Determine the [x, y] coordinate at the center of the cell enclosing the given text.  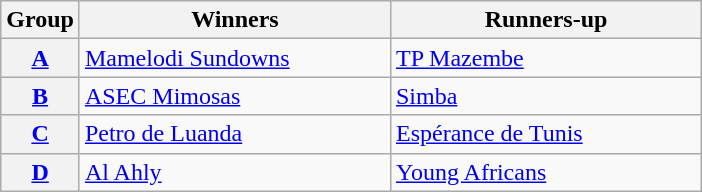
Young Africans [546, 172]
Al Ahly [234, 172]
C [40, 134]
Runners-up [546, 20]
Simba [546, 96]
Mamelodi Sundowns [234, 58]
B [40, 96]
Winners [234, 20]
Petro de Luanda [234, 134]
ASEC Mimosas [234, 96]
A [40, 58]
TP Mazembe [546, 58]
D [40, 172]
Espérance de Tunis [546, 134]
Group [40, 20]
